Determine the (x, y) coordinate at the center of the cell enclosing the given text.  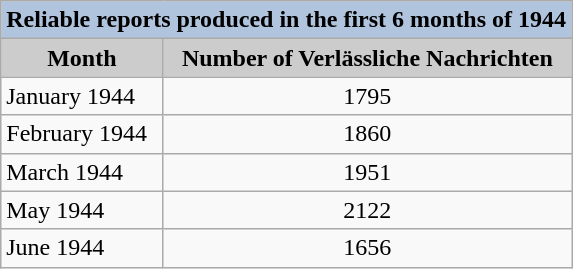
February 1944 (82, 134)
2122 (368, 210)
1951 (368, 172)
Number of Verlässliche Nachrichten (368, 58)
1656 (368, 248)
1795 (368, 96)
March 1944 (82, 172)
June 1944 (82, 248)
Month (82, 58)
1860 (368, 134)
Reliable reports produced in the first 6 months of 1944 (286, 20)
January 1944 (82, 96)
May 1944 (82, 210)
